Extract the (X, Y) coordinate from the center of the cell holding the provided text.  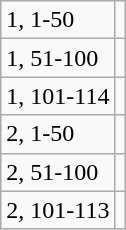
1, 1-50 (58, 20)
1, 51-100 (58, 58)
2, 51-100 (58, 172)
2, 101-113 (58, 210)
2, 1-50 (58, 134)
1, 101-114 (58, 96)
